Scan for the cell matching the given text and deliver its [X, Y] coordinate at center. 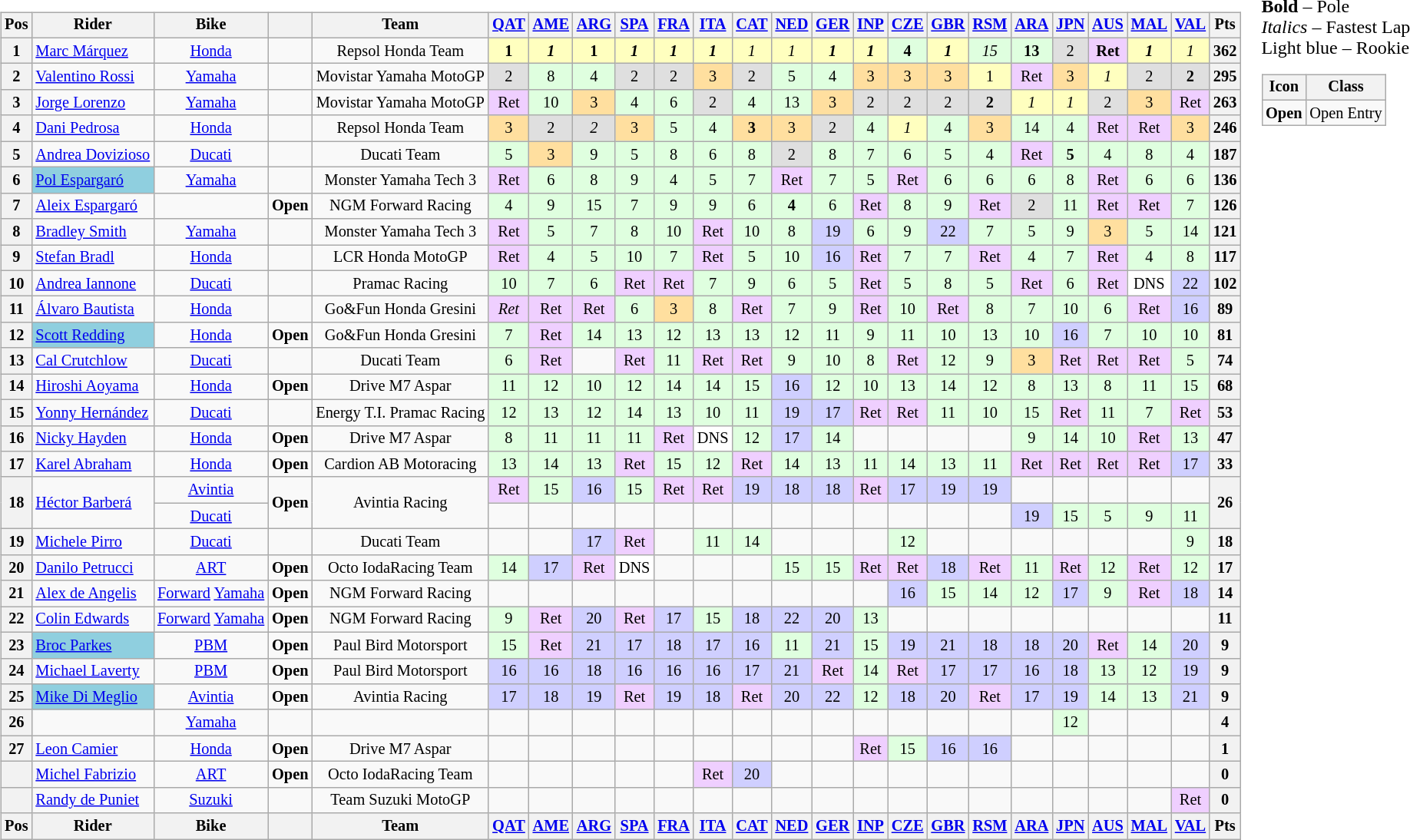
Hiroshi Aoyama [92, 387]
Open Entry [1345, 113]
362 [1225, 51]
Suzuki [210, 800]
74 [1225, 361]
Valentino Rossi [92, 77]
25 [16, 697]
126 [1225, 206]
Michele Pirro [92, 542]
53 [1225, 412]
Karel Abraham [92, 465]
81 [1225, 336]
Álvaro Bautista [92, 309]
Dani Pedrosa [92, 128]
Stefan Bradl [92, 258]
Andrea Dovizioso [92, 154]
Mike Di Meglio [92, 697]
Randy de Puniet [92, 800]
Team Suzuki MotoGP [400, 800]
68 [1225, 387]
117 [1225, 258]
295 [1225, 77]
Cal Crutchlow [92, 361]
Leon Camier [92, 749]
Andrea Iannone [92, 283]
Michael Laverty [92, 671]
Icon [1284, 88]
89 [1225, 309]
102 [1225, 283]
Energy T.I. Pramac Racing [400, 412]
Colin Edwards [92, 620]
Héctor Barberá [92, 502]
27 [16, 749]
23 [16, 645]
Cardion AB Motoracing [400, 465]
136 [1225, 180]
LCR Honda MotoGP [400, 258]
187 [1225, 154]
246 [1225, 128]
Bradley Smith [92, 232]
Aleix Espargaró [92, 206]
Michel Fabrizio [92, 775]
24 [16, 671]
33 [1225, 465]
Class [1345, 88]
Nicky Hayden [92, 438]
263 [1225, 103]
Pol Espargaró [92, 180]
Jorge Lorenzo [92, 103]
Broc Parkes [92, 645]
47 [1225, 438]
Scott Redding [92, 336]
Alex de Angelis [92, 594]
Yonny Hernández [92, 412]
121 [1225, 232]
Marc Márquez [92, 51]
Danilo Petrucci [92, 567]
Pramac Racing [400, 283]
